From the cell containing the given text, extract its center point as [x, y] coordinate. 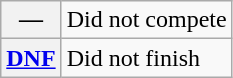
Did not compete [146, 20]
— [31, 20]
DNF [31, 58]
Did not finish [146, 58]
